For the text-containing cell, return its midpoint in (x, y) coordinate format. 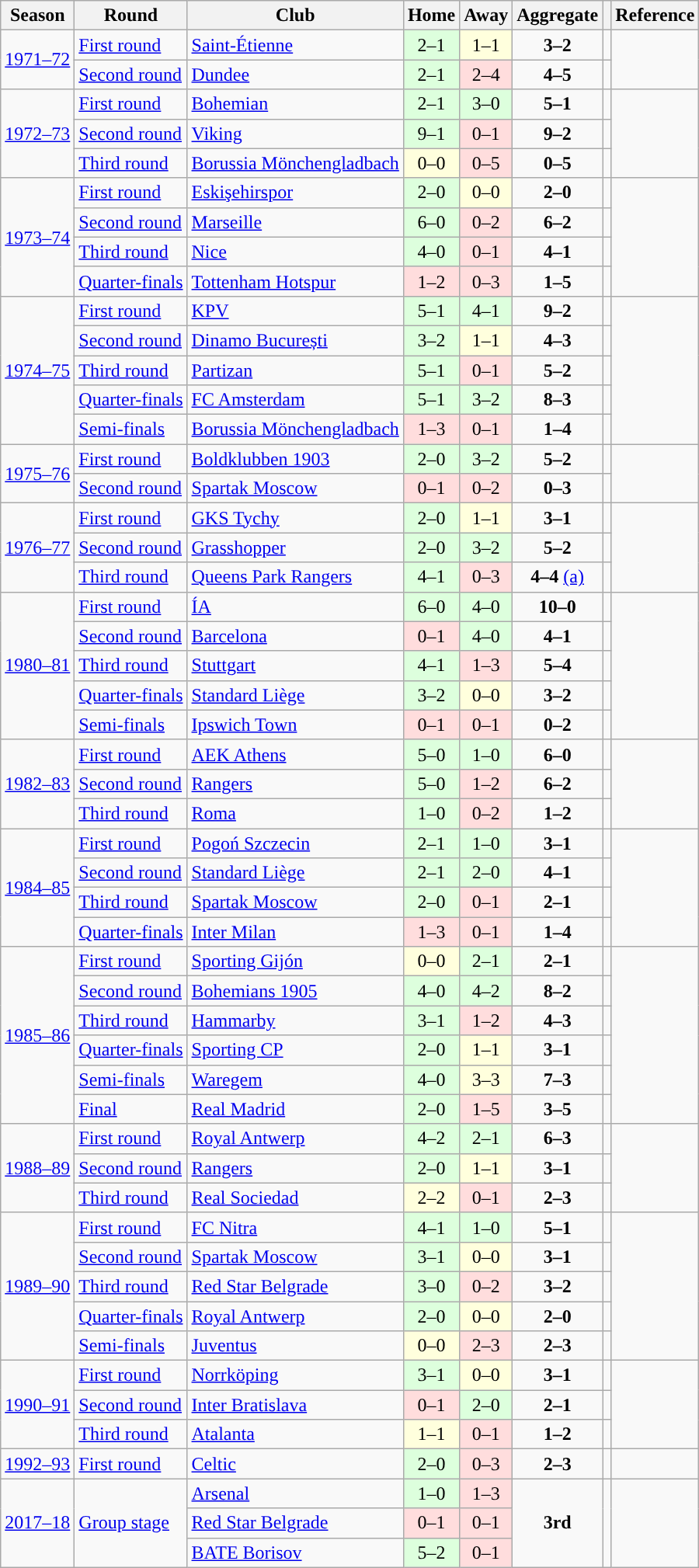
Stuttgart (295, 666)
3–5 (558, 1109)
Boldklubben 1903 (295, 459)
9–1 (431, 134)
4–5 (558, 75)
3rd (558, 1523)
Tottenham Hotspur (295, 281)
2–4 (486, 75)
1973–74 (37, 237)
2017–18 (37, 1523)
AEK Athens (295, 754)
8–3 (558, 400)
Marseille (295, 222)
Queens Park Rangers (295, 577)
1990–91 (37, 1405)
Atalanta (295, 1434)
Home (431, 16)
Roma (295, 813)
1982–83 (37, 784)
Club (295, 16)
10–0 (558, 607)
Final (130, 1109)
Group stage (130, 1523)
Waregem (295, 1080)
4–4 (a) (558, 577)
1972–73 (37, 134)
BATE Borisov (295, 1552)
2–2 (431, 1198)
Round (130, 16)
7–3 (558, 1080)
Pogoń Szczecin (295, 843)
Aggregate (558, 16)
Bohemian (295, 104)
3–3 (486, 1080)
Real Sociedad (295, 1198)
1980–81 (37, 666)
Inter Milan (295, 932)
5–4 (558, 666)
FC Nitra (295, 1227)
Ipswich Town (295, 725)
Sporting Gijón (295, 961)
FC Amsterdam (295, 400)
Away (486, 16)
6–3 (558, 1139)
Nice (295, 252)
Real Madrid (295, 1109)
Inter Bratislava (295, 1405)
8–2 (558, 991)
GKS Tychy (295, 518)
Season (37, 16)
Dundee (295, 75)
1971–72 (37, 60)
Celtic (295, 1464)
Saint-Étienne (295, 45)
Juventus (295, 1346)
1992–93 (37, 1464)
1988–89 (37, 1168)
Grasshopper (295, 548)
Partizan (295, 370)
1974–75 (37, 370)
Hammarby (295, 1020)
Arsenal (295, 1493)
Barcelona (295, 636)
ÍA (295, 607)
Norrköping (295, 1375)
KPV (295, 311)
Bohemians 1905 (295, 991)
Dinamo București (295, 340)
1985–86 (37, 1035)
Eskişehirspor (295, 193)
Reference (656, 16)
Viking (295, 134)
Sporting CP (295, 1050)
1975–76 (37, 474)
1976–77 (37, 548)
1989–90 (37, 1286)
1984–85 (37, 887)
